Scan for the cell matching the given text and deliver its [x, y] coordinate at center. 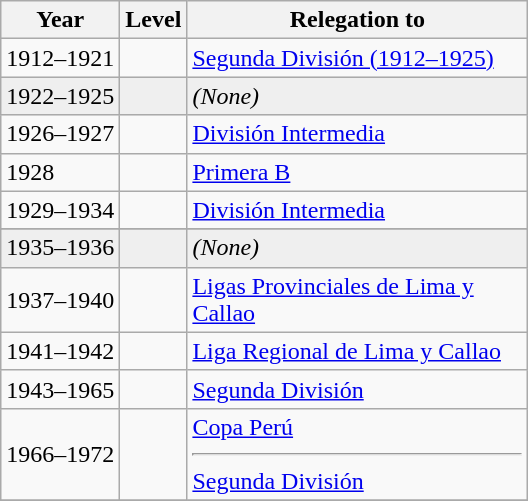
1966–1972 [60, 454]
1922–1925 [60, 96]
Liga Regional de Lima y Callao [358, 351]
Year [60, 20]
Segunda División [358, 389]
1937–1940 [60, 300]
1926–1927 [60, 134]
Copa PerúSegunda División [358, 454]
1943–1965 [60, 389]
Relegation to [358, 20]
Segunda División (1912–1925) [358, 58]
Ligas Provinciales de Lima y Callao [358, 300]
1928 [60, 172]
1912–1921 [60, 58]
1935–1936 [60, 248]
1929–1934 [60, 210]
Primera B [358, 172]
Level [154, 20]
1941–1942 [60, 351]
